For the text-containing cell, return its midpoint in [x, y] coordinate format. 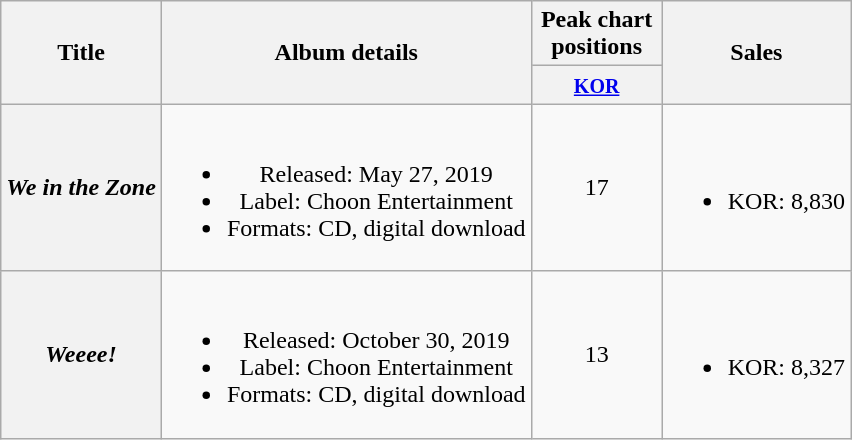
Peak chart positions [596, 34]
13 [596, 354]
KOR: 8,830 [756, 188]
We in the Zone [82, 188]
KOR: 8,327 [756, 354]
Released: October 30, 2019Label: Choon EntertainmentFormats: CD, digital download [346, 354]
Released: May 27, 2019Label: Choon EntertainmentFormats: CD, digital download [346, 188]
KOR [596, 85]
Album details [346, 52]
Weeee! [82, 354]
17 [596, 188]
Title [82, 52]
Sales [756, 52]
